Extract the (X, Y) coordinate from the center of the cell holding the provided text.  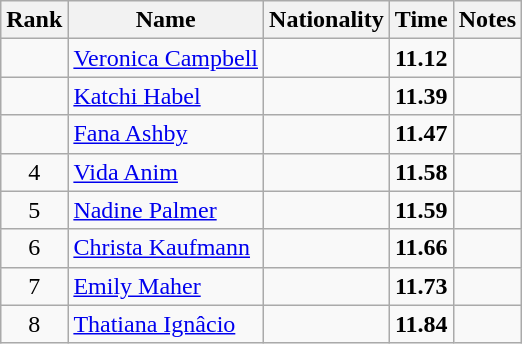
8 (34, 324)
Vida Anim (166, 172)
11.58 (421, 172)
Christa Kaufmann (166, 248)
7 (34, 286)
Emily Maher (166, 286)
Thatiana Ignâcio (166, 324)
11.73 (421, 286)
11.66 (421, 248)
Nationality (327, 20)
11.12 (421, 58)
5 (34, 210)
11.39 (421, 96)
11.84 (421, 324)
Katchi Habel (166, 96)
6 (34, 248)
Fana Ashby (166, 134)
11.59 (421, 210)
11.47 (421, 134)
Nadine Palmer (166, 210)
Time (421, 20)
4 (34, 172)
Rank (34, 20)
Veronica Campbell (166, 58)
Name (166, 20)
Notes (487, 20)
